From the cell containing the given text, extract its center point as [x, y] coordinate. 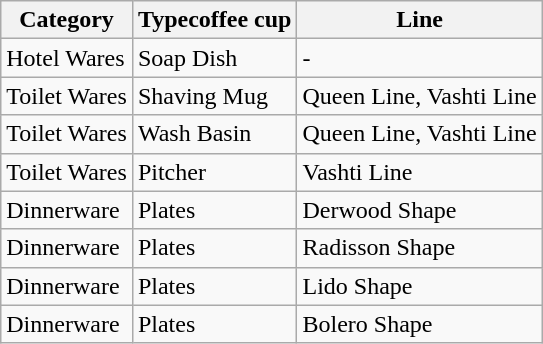
Lido Shape [420, 286]
Line [420, 20]
Bolero Shape [420, 324]
Wash Basin [214, 134]
Radisson Shape [420, 248]
- [420, 58]
Typecoffee cup [214, 20]
Soap Dish [214, 58]
Hotel Wares [67, 58]
Shaving Mug [214, 96]
Vashti Line [420, 172]
Pitcher [214, 172]
Category [67, 20]
Derwood Shape [420, 210]
